Identify which cell holds the provided text, then report its (x, y) central coordinate. 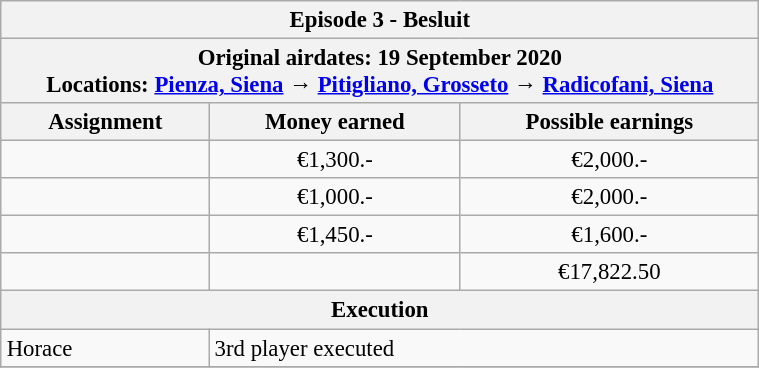
€1,450.- (334, 235)
Original airdates: 19 September 2020Locations: Pienza, Siena → Pitigliano, Grosseto → Radicofani, Siena (380, 70)
Execution (380, 310)
3rd player executed (484, 347)
€1,300.- (334, 160)
Episode 3 - Besluit (380, 20)
Horace (105, 347)
Possible earnings (609, 122)
Money earned (334, 122)
€1,600.- (609, 235)
€1,000.- (334, 197)
Assignment (105, 122)
€17,822.50 (609, 272)
